For the text-containing cell, return its midpoint in [X, Y] coordinate format. 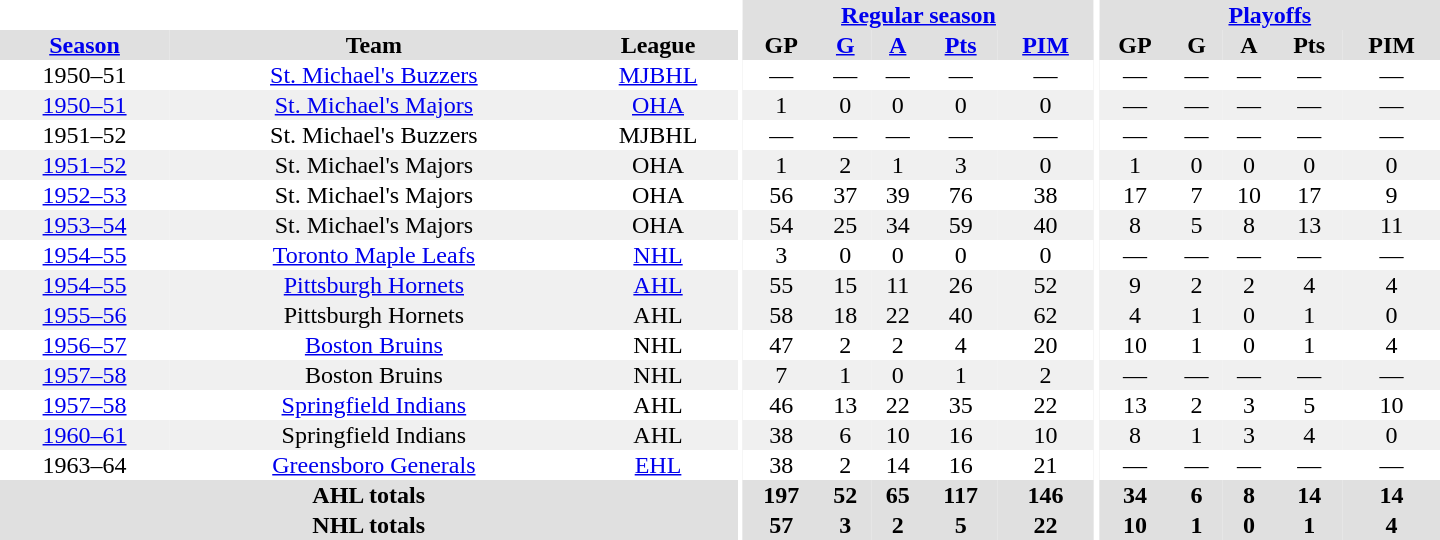
26 [960, 285]
Season [84, 45]
NHL totals [368, 525]
15 [845, 285]
1956–57 [84, 345]
54 [781, 225]
18 [845, 315]
197 [781, 495]
46 [781, 405]
55 [781, 285]
1955–56 [84, 315]
59 [960, 225]
58 [781, 315]
1963–64 [84, 465]
1952–53 [84, 195]
1953–54 [84, 225]
76 [960, 195]
EHL [658, 465]
25 [845, 225]
21 [1046, 465]
20 [1046, 345]
57 [781, 525]
AHL totals [368, 495]
Playoffs [1270, 15]
Regular season [918, 15]
47 [781, 345]
35 [960, 405]
65 [898, 495]
1960–61 [84, 435]
League [658, 45]
Toronto Maple Leafs [374, 255]
146 [1046, 495]
39 [898, 195]
117 [960, 495]
56 [781, 195]
62 [1046, 315]
37 [845, 195]
Greensboro Generals [374, 465]
Team [374, 45]
